Pinpoint the cell where the given text exists, returning its [X, Y] midpoint coordinate. 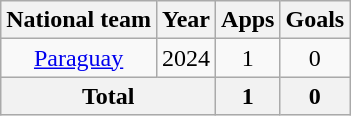
Apps [248, 20]
National team [79, 20]
Year [186, 20]
Total [108, 96]
Goals [315, 20]
2024 [186, 58]
Paraguay [79, 58]
